Capture the cell that displays the provided text and extract its (x, y) central coordinate. 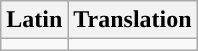
Translation (132, 20)
Latin (34, 20)
